For the text-containing cell, return its midpoint in [X, Y] coordinate format. 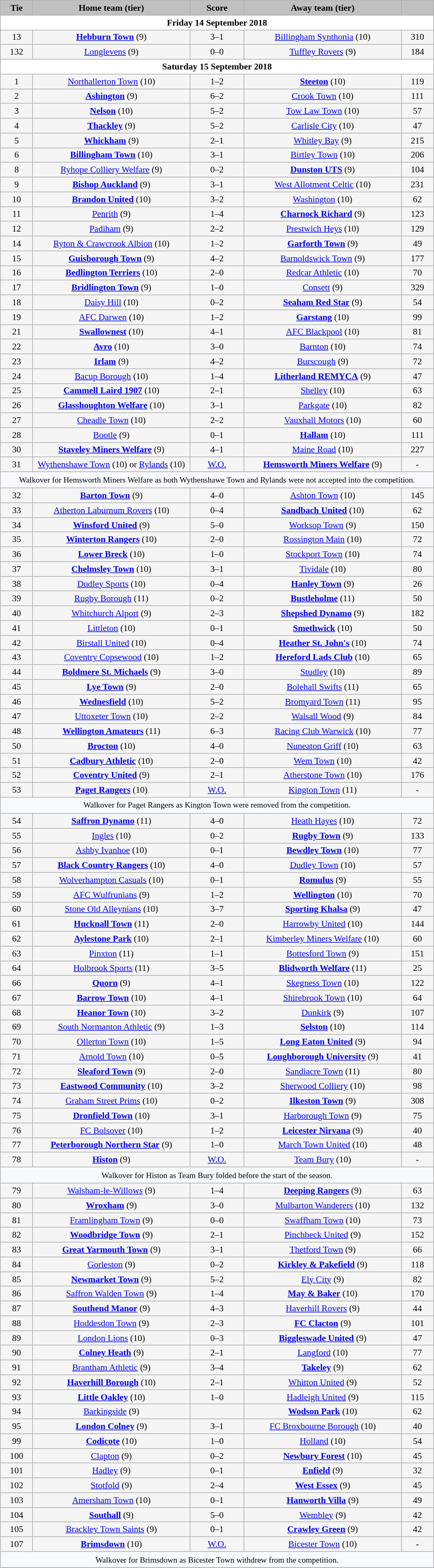
Framlingham Town (9) [111, 1220]
Hucknall Town (11) [111, 924]
Bishop Auckland (9) [111, 185]
Ely City (9) [323, 1279]
39 [17, 599]
133 [417, 836]
115 [417, 1397]
Studley (10) [323, 672]
Coventry United (9) [111, 775]
Whitchurch Alport (9) [111, 613]
March Town United (10) [323, 1145]
Kirkley & Pakefield (9) [323, 1264]
92 [17, 1382]
Bedlington Terriers (10) [111, 273]
15 [17, 258]
61 [17, 924]
102 [17, 1485]
Bottesford Town (9) [323, 954]
114 [417, 1027]
Dudley Town (10) [323, 865]
Paget Rangers (10) [111, 790]
18 [17, 303]
Shelley (10) [323, 391]
Lye Town (9) [111, 687]
Codicote (10) [111, 1441]
38 [17, 584]
Barton Town (9) [111, 495]
Aylestone Park (10) [111, 939]
Shepshed Dynamo (9) [323, 613]
Redcar Athletic (10) [323, 273]
17 [17, 288]
71 [17, 1057]
35 [17, 540]
Colney Heath (9) [111, 1353]
182 [417, 613]
Maine Road (10) [323, 450]
Hallam (10) [323, 435]
30 [17, 450]
Penrith (9) [111, 214]
98 [417, 1086]
Ashton Town (10) [323, 495]
Worksop Town (9) [323, 525]
Hoddesdon Town (9) [111, 1324]
Littleton (10) [111, 628]
Walsall Wood (9) [323, 717]
Heath Hayes (10) [323, 821]
37 [17, 569]
Saturday 15 September 2018 [217, 67]
Crook Town (10) [323, 96]
Clapton (9) [111, 1456]
Whitton United (9) [323, 1382]
24 [17, 376]
Eastwood Community (10) [111, 1086]
Vauxhall Motors (10) [323, 421]
AFC Wulfrunians (9) [111, 895]
Southend Manor (9) [111, 1309]
90 [17, 1353]
Winsford United (9) [111, 525]
Walkover for Hemsworth Miners Welfare as both Wythenshawe Town and Rylands were not accepted into the competition. [217, 480]
Arnold Town (10) [111, 1057]
AFC Darwen (10) [111, 317]
8 [17, 170]
Crawley Green (9) [323, 1530]
Rossington Main (10) [323, 540]
51 [17, 761]
Hereford Lads Club (10) [323, 657]
31 [17, 465]
46 [17, 702]
Garstang (10) [323, 317]
105 [17, 1530]
23 [17, 361]
150 [417, 525]
FC Broxbourne Borough (10) [323, 1427]
Hebburn Town (9) [111, 37]
Home team (tier) [111, 8]
3–7 [217, 909]
88 [17, 1324]
Blidworth Welfare (11) [323, 968]
67 [17, 998]
Wolverhampton Casuals (10) [111, 880]
91 [17, 1367]
Walkover for Paget Rangers as Kington Town were removed from the competition. [217, 806]
Uttoxeter Town (10) [111, 717]
Takeley (9) [323, 1367]
Holland (10) [323, 1441]
1–5 [217, 1042]
Skegness Town (10) [323, 983]
145 [417, 495]
Carlisle City (10) [323, 126]
Wem Town (10) [323, 761]
Thetford Town (9) [323, 1250]
Walkover for Brimsdown as Bicester Town withdrew from the competition. [217, 1560]
9 [17, 185]
Boldmere St. Michaels (9) [111, 672]
33 [17, 510]
Biggleswade United (9) [323, 1338]
Brantham Athletic (9) [111, 1367]
56 [17, 851]
6–2 [217, 96]
Tie [17, 8]
Nuneaton Griff (10) [323, 746]
Amersham Town (10) [111, 1500]
Friday 14 September 2018 [217, 23]
Tow Law Town (10) [323, 111]
Billingham Synthonia (10) [323, 37]
Pinxton (11) [111, 954]
Guisborough Town (9) [111, 258]
Walsham-le-Willows (9) [111, 1191]
Bootle (9) [111, 435]
93 [17, 1397]
Prestwich Heys (10) [323, 229]
Washington (10) [323, 199]
12 [17, 229]
58 [17, 880]
Graham Street Prims (10) [111, 1101]
Cheadle Town (10) [111, 421]
AFC Blackpool (10) [323, 332]
Shirebrook Town (10) [323, 998]
Wroxham (9) [111, 1206]
Ilkeston Town (9) [323, 1101]
Tuffley Rovers (9) [323, 52]
London Lions (10) [111, 1338]
Team Bury (10) [323, 1160]
Sandbach United (10) [323, 510]
Birtley Town (10) [323, 155]
Romulus (9) [323, 880]
Bustleholme (11) [323, 599]
129 [417, 229]
Brandon United (10) [111, 199]
Rugby Town (9) [323, 836]
Kimberley Miners Welfare (10) [323, 939]
36 [17, 555]
Sleaford Town (9) [111, 1071]
Bromyard Town (11) [323, 702]
Avro (10) [111, 347]
123 [417, 214]
308 [417, 1101]
Hadley (9) [111, 1471]
Score [217, 8]
Garforth Town (9) [323, 244]
Seaham Red Star (9) [323, 303]
Tividale (10) [323, 569]
Saffron Dynamo (11) [111, 821]
Wodson Park (10) [323, 1412]
Wythenshawe Town (10) or Rylands (10) [111, 465]
Burscough (9) [323, 361]
Wellington Amateurs (11) [111, 731]
Brackley Town Saints (9) [111, 1530]
Bridlington Town (9) [111, 288]
West Allotment Celtic (10) [323, 185]
6 [17, 155]
76 [17, 1131]
Ashby Ivanhoe (10) [111, 851]
87 [17, 1309]
Stockport Town (10) [323, 555]
2–4 [217, 1485]
London Colney (9) [111, 1427]
184 [417, 52]
21 [17, 332]
Woodbridge Town (9) [111, 1235]
Barnoldswick Town (9) [323, 258]
231 [417, 185]
118 [417, 1264]
310 [417, 37]
227 [417, 450]
177 [417, 258]
329 [417, 288]
Sporting Khalsa (9) [323, 909]
Bacup Borough (10) [111, 376]
Ryhope Colliery Welfare (9) [111, 170]
Histon (9) [111, 1160]
27 [17, 421]
Dronfield Town (10) [111, 1116]
1–3 [217, 1027]
Ingles (10) [111, 836]
3–5 [217, 968]
Black Country Rangers (10) [111, 865]
Consett (9) [323, 288]
Parkgate (10) [323, 406]
Dunkirk (9) [323, 1013]
Cadbury Athletic (10) [111, 761]
1–1 [217, 954]
Harrowby United (10) [323, 924]
Away team (tier) [323, 8]
Steeton (10) [323, 81]
Swaffham Town (10) [323, 1220]
Ashington (9) [111, 96]
Brocton (10) [111, 746]
Wembley (9) [323, 1515]
59 [17, 895]
Quorn (9) [111, 983]
Loughborough University (9) [323, 1057]
South Normanton Athletic (9) [111, 1027]
Selston (10) [323, 1027]
Padiham (9) [111, 229]
53 [17, 790]
16 [17, 273]
Chelmsley Town (10) [111, 569]
170 [417, 1294]
Brimsdown (10) [111, 1544]
0–3 [217, 1338]
43 [17, 657]
69 [17, 1027]
103 [17, 1500]
Heather St. John's (10) [323, 643]
Thackley (9) [111, 126]
Irlam (9) [111, 361]
Smethwick (10) [323, 628]
Deeping Rangers (9) [323, 1191]
Charnock Richard (9) [323, 214]
FC Bolsover (10) [111, 1131]
Atherton Laburnum Rovers (10) [111, 510]
4–3 [217, 1309]
Haverhill Rovers (9) [323, 1309]
Long Eaton United (9) [323, 1042]
Sandiacre Town (11) [323, 1071]
Barnton (10) [323, 347]
Northallerton Town (10) [111, 81]
Dudley Sports (10) [111, 584]
Bewdley Town (10) [323, 851]
Whickham (9) [111, 141]
Heanor Town (10) [111, 1013]
Atherstone Town (10) [323, 775]
Walkover for Histon as Team Bury folded before the start of the season. [217, 1175]
78 [17, 1160]
Cammell Laird 1907 (10) [111, 391]
Glasshoughton Welfare (10) [111, 406]
Hanley Town (9) [323, 584]
Daisy Hill (10) [111, 303]
34 [17, 525]
Leicester Nirvana (9) [323, 1131]
11 [17, 214]
Harborough Town (9) [323, 1116]
Holbrook Sports (11) [111, 968]
Billingham Town (10) [111, 155]
Stone Old Alleynians (10) [111, 909]
Rugby Borough (11) [111, 599]
Nelson (10) [111, 111]
Swallownest (10) [111, 332]
Stotfold (9) [111, 1485]
Great Yarmouth Town (9) [111, 1250]
2 [17, 96]
Birstall United (10) [111, 643]
Langford (10) [323, 1353]
Lower Breck (10) [111, 555]
100 [17, 1456]
176 [417, 775]
83 [17, 1250]
3–4 [217, 1367]
Barrow Town (10) [111, 998]
Ollerton Town (10) [111, 1042]
Bolehall Swifts (11) [323, 687]
Pinchbeck United (9) [323, 1235]
28 [17, 435]
0–5 [217, 1057]
152 [417, 1235]
3 [17, 111]
Hadleigh United (9) [323, 1397]
Newmarket Town (9) [111, 1279]
Barkingside (9) [111, 1412]
Southall (9) [111, 1515]
215 [417, 141]
Newbury Forest (10) [323, 1456]
Sherwood Colliery (10) [323, 1086]
Wellington (10) [323, 895]
Ryton & Crawcrook Albion (10) [111, 244]
May & Baker (10) [323, 1294]
Mulbarton Wanderers (10) [323, 1206]
1 [17, 81]
Racing Club Warwick (10) [323, 731]
10 [17, 199]
Litherland REMYCA (9) [323, 376]
5 [17, 141]
206 [417, 155]
4 [17, 126]
119 [417, 81]
Coventry Copsewood (10) [111, 657]
151 [417, 954]
22 [17, 347]
Enfield (9) [323, 1471]
Hanworth Villa (9) [323, 1500]
West Essex (9) [323, 1485]
Little Oakley (10) [111, 1397]
Saffron Walden Town (9) [111, 1294]
13 [17, 37]
14 [17, 244]
Staveley Miners Welfare (9) [111, 450]
19 [17, 317]
Winterton Rangers (10) [111, 540]
68 [17, 1013]
Dunston UTS (9) [323, 170]
86 [17, 1294]
Whitley Bay (9) [323, 141]
Wednesfield (10) [111, 702]
Longlevens (9) [111, 52]
144 [417, 924]
Hemsworth Miners Welfare (9) [323, 465]
FC Clacton (9) [323, 1324]
Haverhill Borough (10) [111, 1382]
Gorleston (9) [111, 1264]
79 [17, 1191]
85 [17, 1279]
Kington Town (11) [323, 790]
Peterborough Northern Star (9) [111, 1145]
Bicester Town (10) [323, 1544]
122 [417, 983]
6–3 [217, 731]
